Pinpoint the cell where the given text exists, returning its [X, Y] midpoint coordinate. 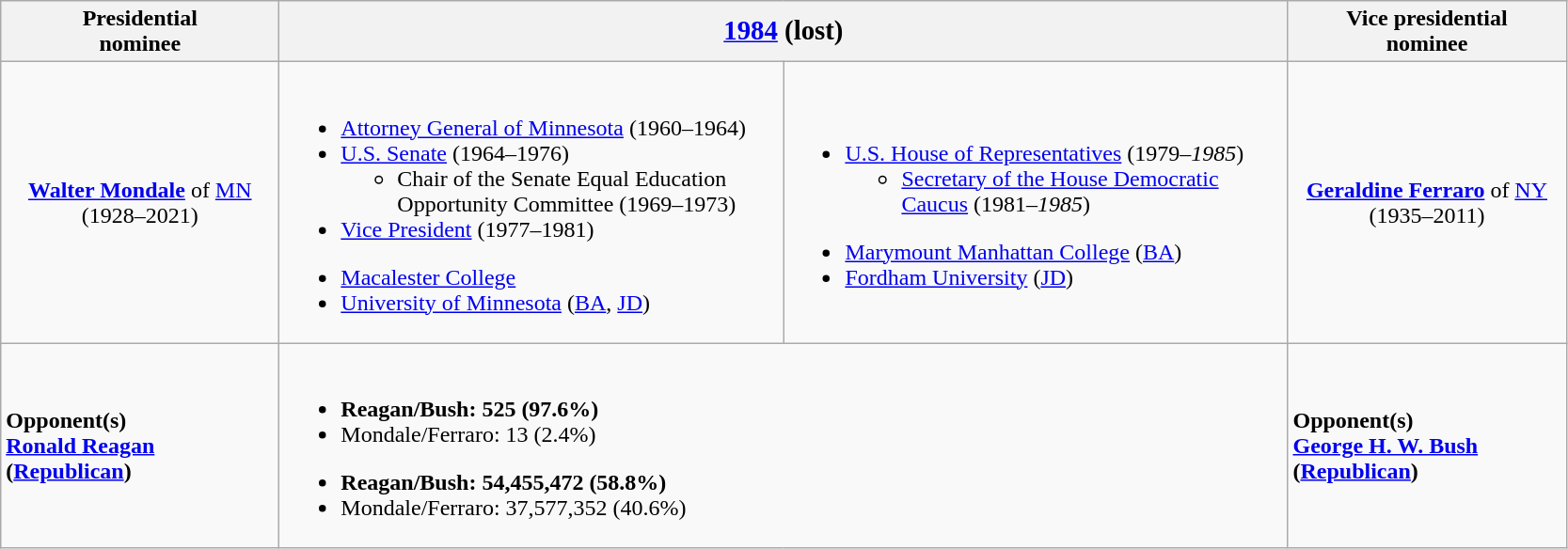
Reagan/Bush: 525 (97.6%)Mondale/Ferraro: 13 (2.4%)Reagan/Bush: 54,455,472 (58.8%)Mondale/Ferraro: 37,577,352 (40.6%) [784, 446]
Presidentialnominee [140, 32]
U.S. House of Representatives (1979–1985)Secretary of the House Democratic Caucus (1981–1985)Marymount Manhattan College (BA)Fordham University (JD) [1036, 203]
Opponent(s)Ronald Reagan (Republican) [140, 446]
Opponent(s)George H. W. Bush (Republican) [1427, 446]
Geraldine Ferraro of NY(1935–2011) [1427, 203]
1984 (lost) [784, 32]
Walter Mondale of MN(1928–2021) [140, 203]
Vice presidentialnominee [1427, 32]
